Identify which cell holds the provided text, then report its (x, y) central coordinate. 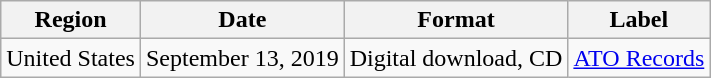
September 13, 2019 (242, 58)
Region (71, 20)
United States (71, 58)
ATO Records (639, 58)
Label (639, 20)
Digital download, CD (456, 58)
Format (456, 20)
Date (242, 20)
